Find where the given text appears and provide that cell's center as (x, y) coordinate. 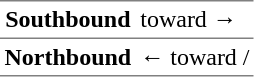
toward → (195, 20)
← toward / (195, 57)
Southbound (68, 20)
Northbound (68, 57)
